Return the (x, y) coordinate for the center point of the cell that contains the specified text.  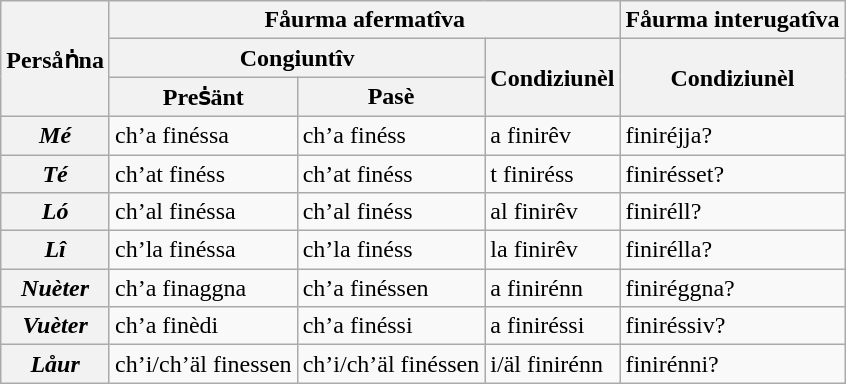
ch’al finéss (391, 212)
ch’la finéss (391, 250)
finiréggna? (732, 288)
finirénni? (732, 364)
ch’al finéssa (203, 212)
Mé (56, 135)
Fåurma afermatîva (364, 20)
Persåṅna (56, 59)
ch’a finèdi (203, 326)
ch’i/ch’äl finessen (203, 364)
ch’a finéssi (391, 326)
finiréjja? (732, 135)
la finirêv (552, 250)
finiréssiv? (732, 326)
i/äl finirénn (552, 364)
Låur (56, 364)
finirélla? (732, 250)
ch’la finéssa (203, 250)
Vuèter (56, 326)
Fåurma interugatîva (732, 20)
ch’a finéssa (203, 135)
Preṡänt (203, 97)
ch’i/ch’äl finéssen (391, 364)
a finiréssi (552, 326)
Ló (56, 212)
al finirêv (552, 212)
Nuèter (56, 288)
Congiuntîv (296, 58)
Pasè (391, 97)
a finirêv (552, 135)
Té (56, 173)
ch’a finaggna (203, 288)
Lî (56, 250)
finiréll? (732, 212)
a finirénn (552, 288)
ch’a finéssen (391, 288)
ch’a finéss (391, 135)
t finiréss (552, 173)
finirésset? (732, 173)
